Return the [x, y] coordinate for the center point of the cell that contains the specified text.  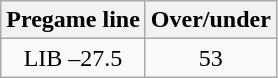
Pregame line [74, 20]
53 [210, 58]
Over/under [210, 20]
LIB –27.5 [74, 58]
